Return the (X, Y) coordinate for the center point of the cell that contains the specified text.  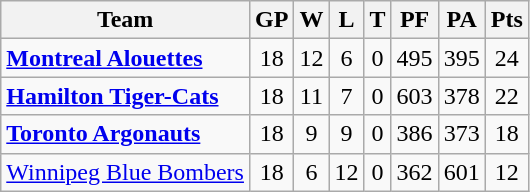
Team (126, 20)
W (312, 20)
Winnipeg Blue Bombers (126, 172)
Hamilton Tiger-Cats (126, 96)
495 (414, 58)
Montreal Alouettes (126, 58)
603 (414, 96)
L (346, 20)
24 (506, 58)
362 (414, 172)
PF (414, 20)
11 (312, 96)
Pts (506, 20)
7 (346, 96)
378 (462, 96)
601 (462, 172)
373 (462, 134)
PA (462, 20)
22 (506, 96)
Toronto Argonauts (126, 134)
395 (462, 58)
T (378, 20)
386 (414, 134)
GP (271, 20)
